Detect which cell encompasses the target text, then output its (x, y) center coordinate. 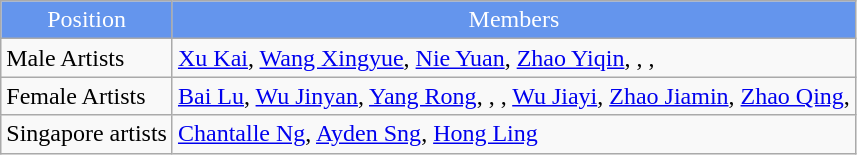
Xu Kai, Wang Xingyue, Nie Yuan, Zhao Yiqin, , , (514, 58)
Chantalle Ng, Ayden Sng, Hong Ling (514, 134)
Singapore artists (87, 134)
Female Artists (87, 96)
Male Artists (87, 58)
Members (514, 20)
Bai Lu, Wu Jinyan, Yang Rong, , , Wu Jiayi, Zhao Jiamin, Zhao Qing, (514, 96)
Position (87, 20)
